Find where the given text appears and provide that cell's center as [X, Y] coordinate. 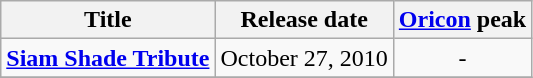
Release date [304, 20]
Title [108, 20]
Siam Shade Tribute [108, 58]
- [462, 58]
Oricon peak [462, 20]
October 27, 2010 [304, 58]
